Capture the cell that displays the provided text and extract its (x, y) central coordinate. 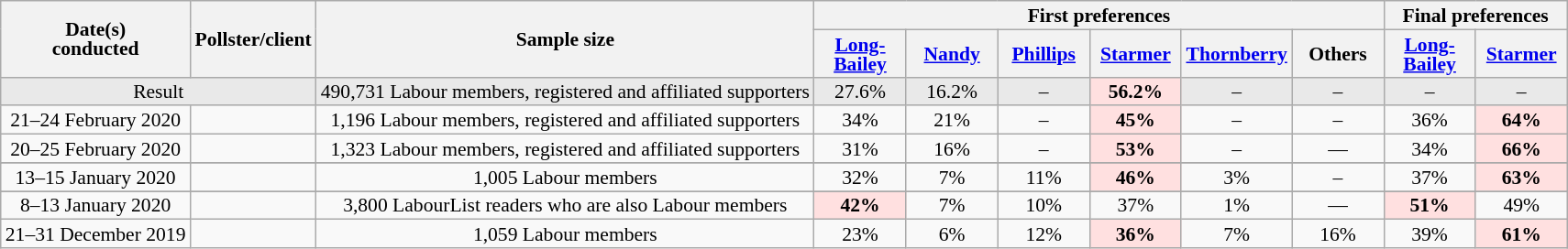
21–24 February 2020 (95, 121)
Result (159, 92)
1% (1236, 205)
27.6% (860, 92)
1,323 Labour members, registered and affiliated supporters (565, 148)
Sample size (565, 38)
53% (1135, 148)
490,731 Labour members, registered and affiliated supporters (565, 92)
32% (860, 178)
Thornberry (1236, 53)
Final preferences (1475, 15)
42% (860, 205)
First preferences (1099, 15)
66% (1521, 148)
Pollster/client (253, 38)
11% (1043, 178)
45% (1135, 121)
31% (860, 148)
13–15 January 2020 (95, 178)
23% (860, 234)
Date(s)conducted (95, 38)
1,005 Labour members (565, 178)
10% (1043, 205)
Others (1338, 53)
1,196 Labour members, registered and affiliated supporters (565, 121)
56.2% (1135, 92)
16.2% (952, 92)
21–31 December 2019 (95, 234)
Nandy (952, 53)
51% (1430, 205)
3% (1236, 178)
1,059 Labour members (565, 234)
64% (1521, 121)
63% (1521, 178)
49% (1521, 205)
20–25 February 2020 (95, 148)
3,800 LabourList readers who are also Labour members (565, 205)
12% (1043, 234)
6% (952, 234)
61% (1521, 234)
8–13 January 2020 (95, 205)
39% (1430, 234)
21% (952, 121)
Phillips (1043, 53)
46% (1135, 178)
